Pinpoint the cell where the given text exists, returning its (x, y) midpoint coordinate. 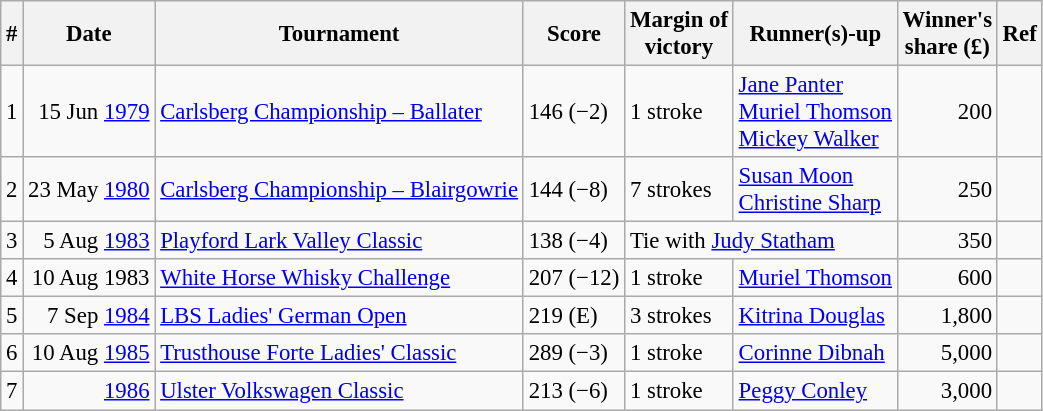
7 strokes (680, 190)
Tournament (340, 34)
219 (E) (574, 316)
Date (89, 34)
Corinne Dibnah (815, 353)
250 (947, 190)
3 (12, 241)
Carlsberg Championship – Blairgowrie (340, 190)
10 Aug 1985 (89, 353)
Winner'sshare (£) (947, 34)
1 (12, 112)
Ulster Volkswagen Classic (340, 391)
LBS Ladies' German Open (340, 316)
600 (947, 278)
10 Aug 1983 (89, 278)
Margin ofvictory (680, 34)
289 (−3) (574, 353)
2 (12, 190)
# (12, 34)
7 Sep 1984 (89, 316)
Runner(s)-up (815, 34)
350 (947, 241)
1986 (89, 391)
5 Aug 1983 (89, 241)
Carlsberg Championship – Ballater (340, 112)
Playford Lark Valley Classic (340, 241)
138 (−4) (574, 241)
Susan Moon Christine Sharp (815, 190)
Muriel Thomson (815, 278)
Score (574, 34)
White Horse Whisky Challenge (340, 278)
1,800 (947, 316)
5,000 (947, 353)
23 May 1980 (89, 190)
6 (12, 353)
200 (947, 112)
213 (−6) (574, 391)
Ref (1020, 34)
4 (12, 278)
146 (−2) (574, 112)
207 (−12) (574, 278)
Trusthouse Forte Ladies' Classic (340, 353)
Kitrina Douglas (815, 316)
3 strokes (680, 316)
3,000 (947, 391)
Peggy Conley (815, 391)
15 Jun 1979 (89, 112)
5 (12, 316)
144 (−8) (574, 190)
Tie with Judy Statham (762, 241)
7 (12, 391)
Jane Panter Muriel Thomson Mickey Walker (815, 112)
